Detect which cell encompasses the target text, then output its [x, y] center coordinate. 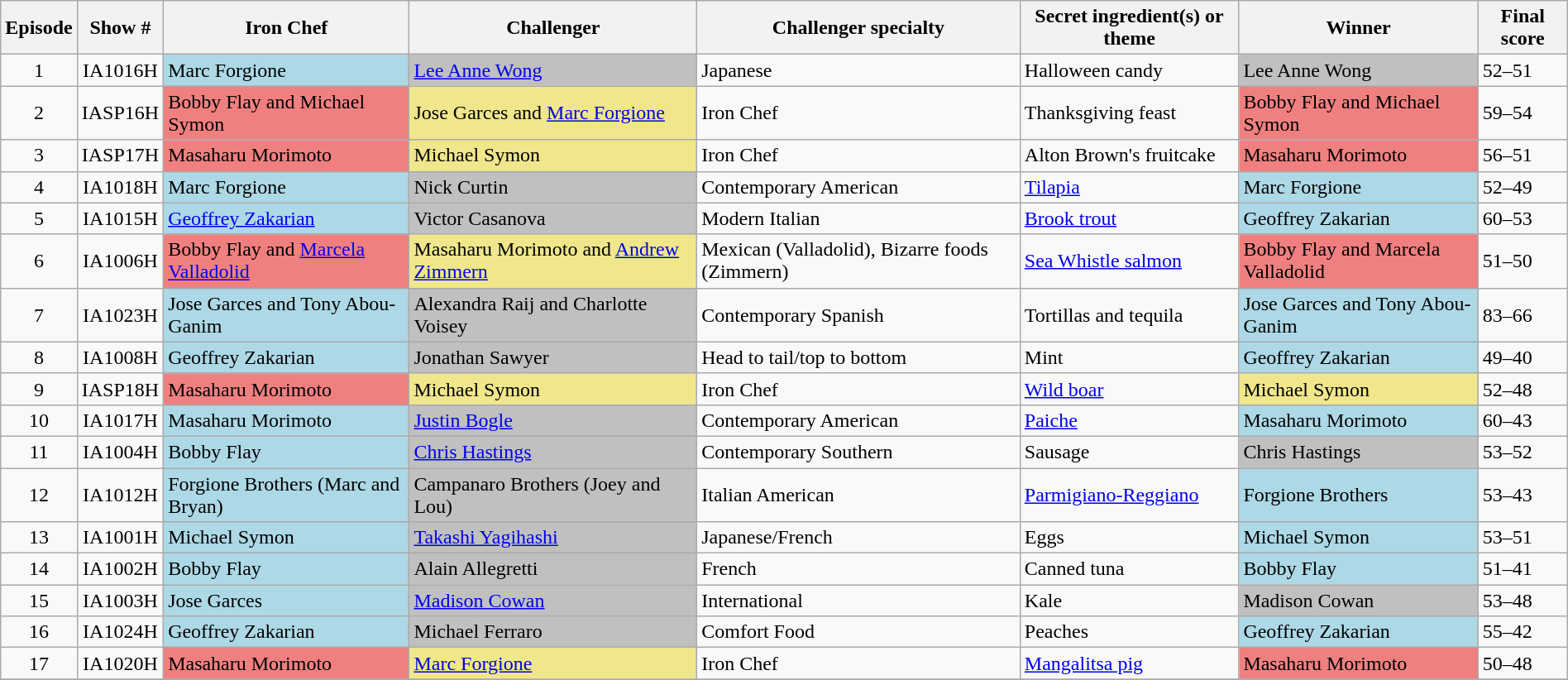
Final score [1523, 28]
51–50 [1523, 261]
Victor Casanova [553, 218]
Takashi Yagihashi [553, 538]
15 [39, 601]
8 [39, 357]
Justin Bogle [553, 420]
2 [39, 113]
Kale [1130, 601]
52–51 [1523, 70]
Thanksgiving feast [1130, 113]
16 [39, 632]
52–48 [1523, 389]
Jose Garces [286, 601]
Contemporary Spanish [858, 314]
IA1015H [120, 218]
Winner [1358, 28]
83–66 [1523, 314]
IA1018H [120, 187]
Campanaro Brothers (Joey and Lou) [553, 495]
Sea Whistle salmon [1130, 261]
Tortillas and tequila [1130, 314]
Comfort Food [858, 632]
Secret ingredient(s) or theme [1130, 28]
Contemporary Southern [858, 452]
Japanese/French [858, 538]
53–48 [1523, 601]
International [858, 601]
7 [39, 314]
53–43 [1523, 495]
13 [39, 538]
IA1004H [120, 452]
12 [39, 495]
17 [39, 663]
Mexican (Valladolid), Bizarre foods (Zimmern) [858, 261]
50–48 [1523, 663]
IA1016H [120, 70]
49–40 [1523, 357]
Wild boar [1130, 389]
Forgione Brothers [1358, 495]
10 [39, 420]
Peaches [1130, 632]
Parmigiano-Reggiano [1130, 495]
Mint [1130, 357]
IA1008H [120, 357]
9 [39, 389]
59–54 [1523, 113]
Challenger [553, 28]
Tilapia [1130, 187]
5 [39, 218]
Alain Allegretti [553, 569]
Brook trout [1130, 218]
60–53 [1523, 218]
Canned tuna [1130, 569]
IASP17H [120, 156]
60–43 [1523, 420]
IA1001H [120, 538]
IA1023H [120, 314]
Jonathan Sawyer [553, 357]
Head to tail/top to bottom [858, 357]
53–52 [1523, 452]
Eggs [1130, 538]
IA1024H [120, 632]
Challenger specialty [858, 28]
IA1006H [120, 261]
Episode [39, 28]
Italian American [858, 495]
Michael Ferraro [553, 632]
Show # [120, 28]
Japanese [858, 70]
51–41 [1523, 569]
IA1002H [120, 569]
56–51 [1523, 156]
Alton Brown's fruitcake [1130, 156]
IA1003H [120, 601]
6 [39, 261]
Sausage [1130, 452]
Masaharu Morimoto and Andrew Zimmern [553, 261]
French [858, 569]
55–42 [1523, 632]
Paiche [1130, 420]
Halloween candy [1130, 70]
Modern Italian [858, 218]
53–51 [1523, 538]
IASP16H [120, 113]
Alexandra Raij and Charlotte Voisey [553, 314]
Forgione Brothers (Marc and Bryan) [286, 495]
Jose Garces and Marc Forgione [553, 113]
IA1020H [120, 663]
3 [39, 156]
Nick Curtin [553, 187]
IA1012H [120, 495]
1 [39, 70]
Mangalitsa pig [1130, 663]
4 [39, 187]
14 [39, 569]
IA1017H [120, 420]
52–49 [1523, 187]
11 [39, 452]
IASP18H [120, 389]
